Locate the cell with the specified text and output its [x, y] center coordinate. 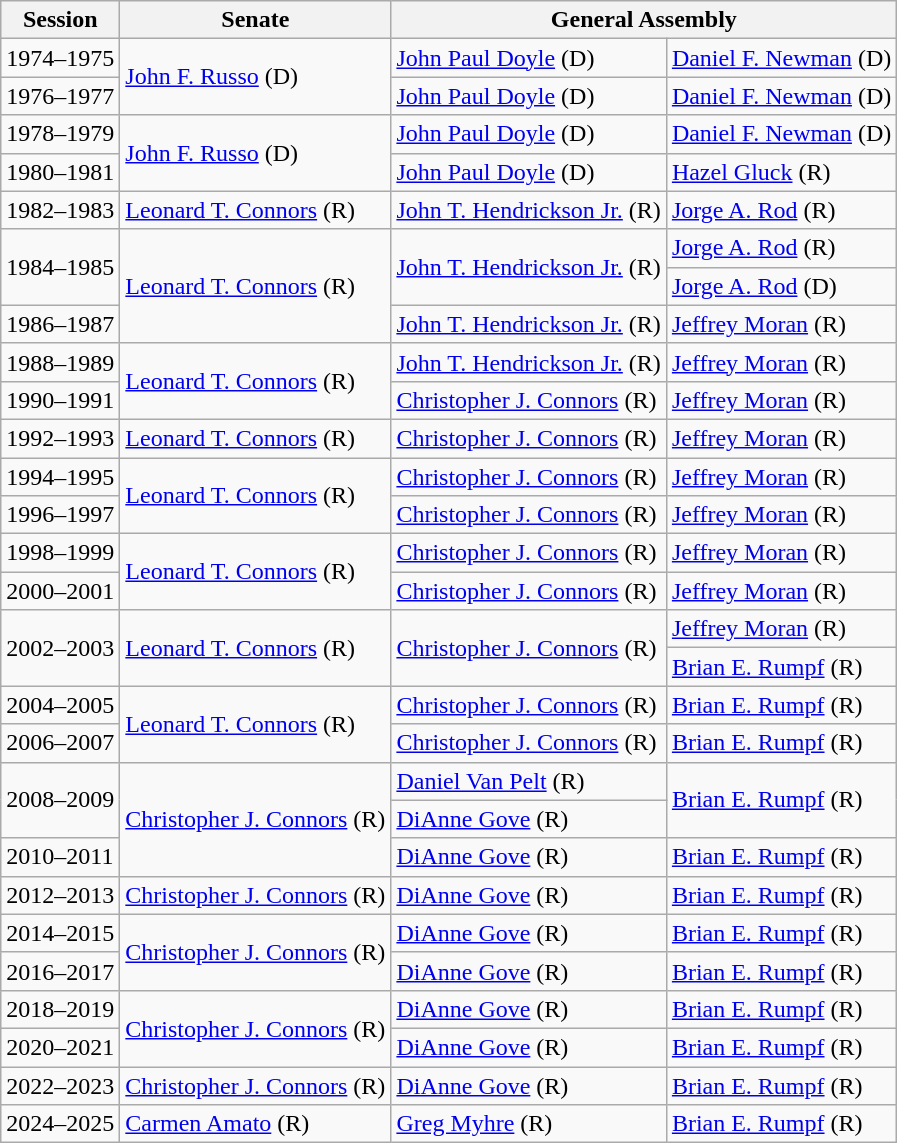
2004–2005 [60, 705]
2016–2017 [60, 971]
1990–1991 [60, 400]
Jorge A. Rod (D) [781, 286]
1998–1999 [60, 553]
Carmen Amato (R) [256, 1124]
2012–2013 [60, 895]
2020–2021 [60, 1047]
2014–2015 [60, 933]
1982–1983 [60, 210]
1994–1995 [60, 477]
2006–2007 [60, 743]
2018–2019 [60, 1009]
1996–1997 [60, 515]
Daniel Van Pelt (R) [528, 781]
1986–1987 [60, 324]
1988–1989 [60, 362]
2010–2011 [60, 857]
General Assembly [644, 20]
1984–1985 [60, 267]
2024–2025 [60, 1124]
Greg Myhre (R) [528, 1124]
1980–1981 [60, 172]
Session [60, 20]
1976–1977 [60, 96]
2022–2023 [60, 1085]
1978–1979 [60, 134]
1992–1993 [60, 438]
2002–2003 [60, 648]
Senate [256, 20]
2008–2009 [60, 800]
Hazel Gluck (R) [781, 172]
1974–1975 [60, 58]
2000–2001 [60, 591]
